From the cell containing the given text, extract its center point as [X, Y] coordinate. 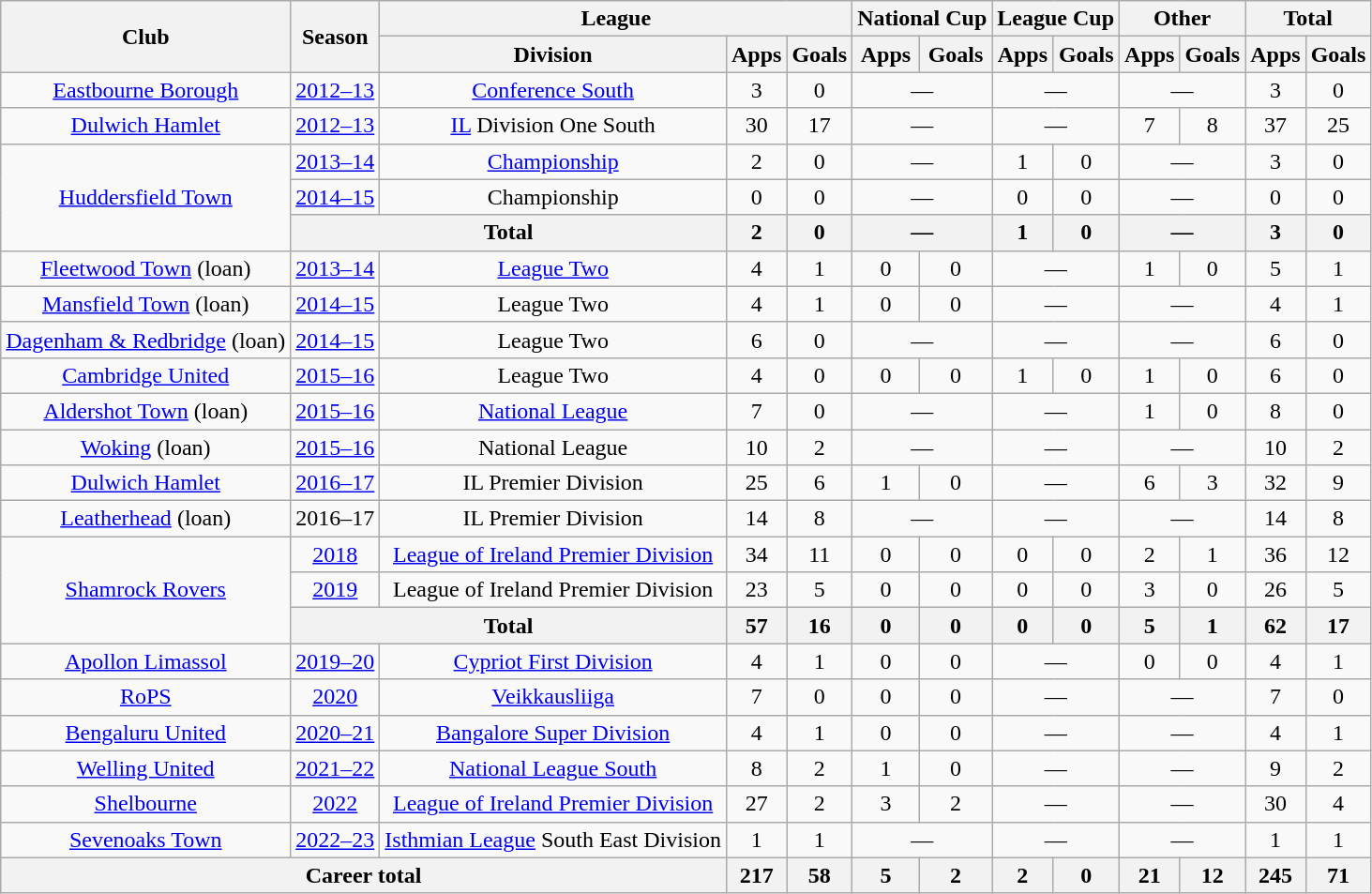
217 [756, 875]
National Cup [923, 19]
League [616, 19]
37 [1275, 126]
Dagenham & Redbridge (loan) [146, 340]
58 [820, 875]
11 [820, 554]
57 [756, 626]
League Cup [1056, 19]
2020 [336, 697]
RoPS [146, 697]
21 [1150, 875]
Cypriot First Division [553, 661]
Isthmian League South East Division [553, 840]
Cambridge United [146, 375]
2020–21 [336, 733]
Bengaluru United [146, 733]
23 [756, 590]
32 [1275, 483]
Veikkausliiga [553, 697]
2019 [336, 590]
Welling United [146, 768]
16 [820, 626]
Career total [364, 875]
2018 [336, 554]
Aldershot Town (loan) [146, 411]
2022–23 [336, 840]
IL Division One South [553, 126]
Division [553, 54]
245 [1275, 875]
34 [756, 554]
27 [756, 804]
26 [1275, 590]
Shelbourne [146, 804]
Eastbourne Borough [146, 90]
2019–20 [336, 661]
2022 [336, 804]
71 [1338, 875]
2021–22 [336, 768]
Club [146, 37]
Conference South [553, 90]
Bangalore Super Division [553, 733]
Season [336, 37]
Shamrock Rovers [146, 590]
Leatherhead (loan) [146, 519]
Apollon Limassol [146, 661]
Mansfield Town (loan) [146, 304]
62 [1275, 626]
Other [1183, 19]
Fleetwood Town (loan) [146, 268]
36 [1275, 554]
Woking (loan) [146, 447]
National League South [553, 768]
Huddersfield Town [146, 197]
Sevenoaks Town [146, 840]
